Return the (x, y) coordinate for the center point of the cell that contains the specified text.  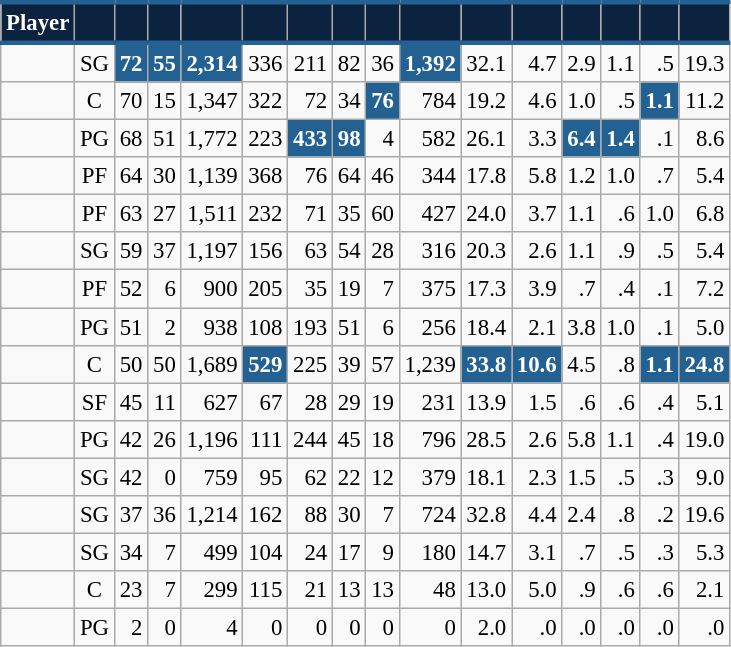
24.0 (486, 214)
4.6 (537, 101)
2.9 (582, 62)
223 (266, 139)
19.6 (704, 515)
59 (130, 251)
900 (212, 289)
54 (348, 251)
1,347 (212, 101)
88 (310, 515)
.2 (660, 515)
12 (382, 477)
15 (164, 101)
784 (430, 101)
32.8 (486, 515)
193 (310, 327)
1,196 (212, 439)
1,214 (212, 515)
379 (430, 477)
4.5 (582, 364)
1,239 (430, 364)
232 (266, 214)
1,772 (212, 139)
5.3 (704, 552)
180 (430, 552)
322 (266, 101)
21 (310, 590)
1,511 (212, 214)
46 (382, 176)
582 (430, 139)
1,197 (212, 251)
162 (266, 515)
24 (310, 552)
57 (382, 364)
4.7 (537, 62)
104 (266, 552)
344 (430, 176)
7.2 (704, 289)
156 (266, 251)
55 (164, 62)
6.8 (704, 214)
938 (212, 327)
67 (266, 402)
10.6 (537, 364)
48 (430, 590)
6.4 (582, 139)
111 (266, 439)
18 (382, 439)
17.8 (486, 176)
336 (266, 62)
1,392 (430, 62)
Player (38, 22)
70 (130, 101)
13.0 (486, 590)
2,314 (212, 62)
2.0 (486, 627)
9.0 (704, 477)
17 (348, 552)
433 (310, 139)
3.7 (537, 214)
27 (164, 214)
11.2 (704, 101)
256 (430, 327)
71 (310, 214)
796 (430, 439)
19.0 (704, 439)
9 (382, 552)
759 (212, 477)
24.8 (704, 364)
3.8 (582, 327)
244 (310, 439)
26.1 (486, 139)
427 (430, 214)
26 (164, 439)
205 (266, 289)
28.5 (486, 439)
368 (266, 176)
3.3 (537, 139)
22 (348, 477)
60 (382, 214)
231 (430, 402)
18.4 (486, 327)
33.8 (486, 364)
52 (130, 289)
2.4 (582, 515)
115 (266, 590)
18.1 (486, 477)
1,689 (212, 364)
225 (310, 364)
62 (310, 477)
11 (164, 402)
95 (266, 477)
8.6 (704, 139)
19.2 (486, 101)
499 (212, 552)
3.9 (537, 289)
82 (348, 62)
1,139 (212, 176)
98 (348, 139)
4.4 (537, 515)
2.3 (537, 477)
14.7 (486, 552)
627 (212, 402)
108 (266, 327)
529 (266, 364)
SF (95, 402)
23 (130, 590)
3.1 (537, 552)
32.1 (486, 62)
724 (430, 515)
13.9 (486, 402)
68 (130, 139)
39 (348, 364)
1.2 (582, 176)
1.4 (620, 139)
29 (348, 402)
375 (430, 289)
17.3 (486, 289)
5.1 (704, 402)
19.3 (704, 62)
299 (212, 590)
20.3 (486, 251)
316 (430, 251)
211 (310, 62)
